Return (x, y) of the center of cell containing provided text 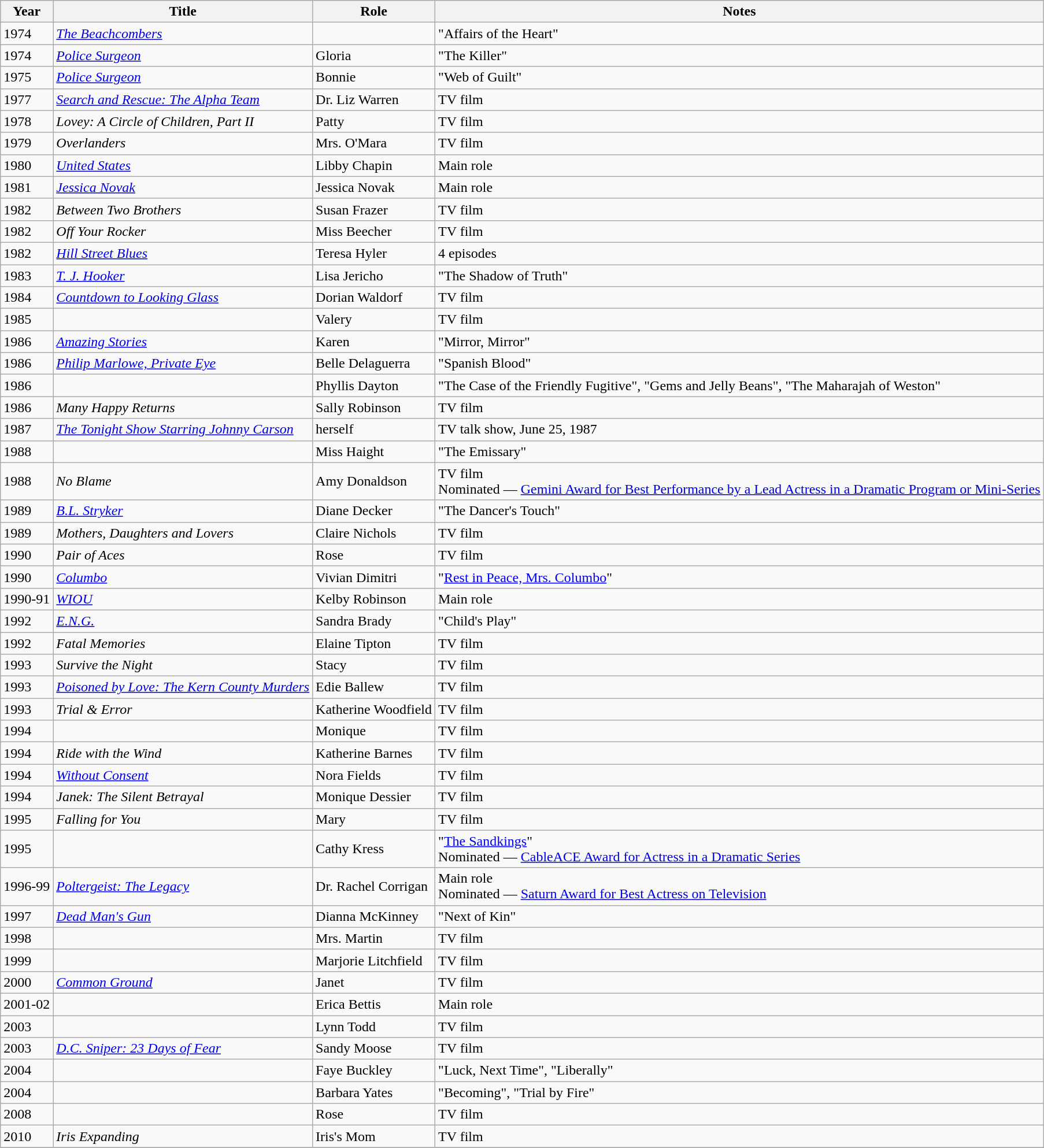
Edie Ballew (374, 687)
1998 (27, 938)
1977 (27, 99)
Pair of Aces (183, 555)
Cathy Kress (374, 849)
Sally Robinson (374, 408)
Phyllis Dayton (374, 386)
Kelby Robinson (374, 599)
2000 (27, 982)
1987 (27, 429)
"Affairs of the Heart" (740, 34)
Overlanders (183, 143)
Bonnie (374, 77)
Katherine Woodfield (374, 709)
Libby Chapin (374, 165)
E.N.G. (183, 621)
"Spanish Blood" (740, 364)
"The Emissary" (740, 451)
Amazing Stories (183, 342)
Belle Delaguerra (374, 364)
Stacy (374, 665)
The Beachcombers (183, 34)
Patty (374, 121)
Mothers, Daughters and Lovers (183, 533)
Dead Man's Gun (183, 916)
Dianna McKinney (374, 916)
Poisoned by Love: The Kern County Murders (183, 687)
Mrs. Martin (374, 938)
Diane Decker (374, 511)
Poltergeist: The Legacy (183, 887)
"Next of Kin" (740, 916)
Dr. Liz Warren (374, 99)
1979 (27, 143)
Erica Bettis (374, 1004)
Sandra Brady (374, 621)
Gloria (374, 55)
Lisa Jericho (374, 276)
1990-91 (27, 599)
1996-99 (27, 887)
Countdown to Looking Glass (183, 298)
Fatal Memories (183, 643)
"Rest in Peace, Mrs. Columbo" (740, 577)
TV filmNominated — Gemini Award for Best Performance by a Lead Actress in a Dramatic Program or Mini-Series (740, 481)
Sandy Moose (374, 1049)
WIOU (183, 599)
2008 (27, 1114)
Susan Frazer (374, 209)
Monique Dessier (374, 797)
Main roleNominated — Saturn Award for Best Actress on Television (740, 887)
Mrs. O'Mara (374, 143)
Philip Marlowe, Private Eye (183, 364)
"The Shadow of Truth" (740, 276)
Trial & Error (183, 709)
Without Consent (183, 775)
"The Sandkings"Nominated — CableACE Award for Actress in a Dramatic Series (740, 849)
Lynn Todd (374, 1026)
"Child's Play" (740, 621)
Ride with the Wind (183, 753)
Iris's Mom (374, 1136)
D.C. Sniper: 23 Days of Fear (183, 1049)
Marjorie Litchfield (374, 960)
"The Dancer's Touch" (740, 511)
"Mirror, Mirror" (740, 342)
Falling for You (183, 819)
Janek: The Silent Betrayal (183, 797)
Katherine Barnes (374, 753)
"The Case of the Friendly Fugitive", "Gems and Jelly Beans", "The Maharajah of Weston" (740, 386)
Title (183, 12)
"Web of Guilt" (740, 77)
Vivian Dimitri (374, 577)
Hill Street Blues (183, 253)
Off Your Rocker (183, 231)
Search and Rescue: The Alpha Team (183, 99)
Dorian Waldorf (374, 298)
Teresa Hyler (374, 253)
Between Two Brothers (183, 209)
1997 (27, 916)
Miss Haight (374, 451)
Monique (374, 731)
Miss Beecher (374, 231)
Faye Buckley (374, 1071)
Common Ground (183, 982)
Karen (374, 342)
Iris Expanding (183, 1136)
1978 (27, 121)
Claire Nichols (374, 533)
1984 (27, 298)
1981 (27, 187)
T. J. Hooker (183, 276)
TV talk show, June 25, 1987 (740, 429)
"The Killer" (740, 55)
Amy Donaldson (374, 481)
Nora Fields (374, 775)
B.L. Stryker (183, 511)
"Becoming", "Trial by Fire" (740, 1093)
1975 (27, 77)
Elaine Tipton (374, 643)
2001-02 (27, 1004)
Survive the Night (183, 665)
No Blame (183, 481)
Dr. Rachel Corrigan (374, 887)
Janet (374, 982)
1983 (27, 276)
"Luck, Next Time", "Liberally" (740, 1071)
The Tonight Show Starring Johnny Carson (183, 429)
Notes (740, 12)
Valery (374, 320)
Mary (374, 819)
Columbo (183, 577)
Barbara Yates (374, 1093)
United States (183, 165)
2010 (27, 1136)
1985 (27, 320)
Role (374, 12)
Many Happy Returns (183, 408)
herself (374, 429)
1999 (27, 960)
Lovey: A Circle of Children, Part II (183, 121)
Year (27, 12)
1980 (27, 165)
4 episodes (740, 253)
